Pinpoint the cell where the given text exists, returning its [x, y] midpoint coordinate. 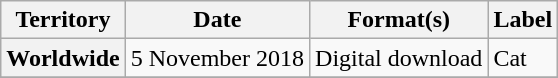
Worldwide [63, 58]
5 November 2018 [217, 58]
Label [523, 20]
Format(s) [399, 20]
Territory [63, 20]
Date [217, 20]
Cat [523, 58]
Digital download [399, 58]
